Scan for the cell matching the given text and deliver its [X, Y] coordinate at center. 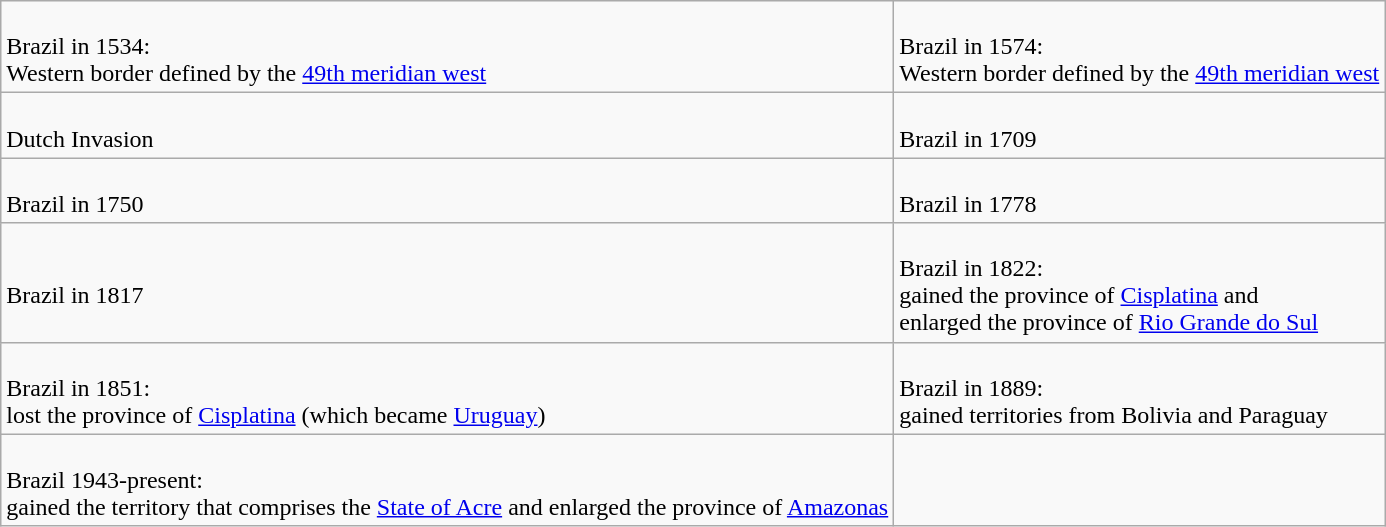
Brazil in 1851:lost the province of Cisplatina (which became Uruguay) [448, 388]
Brazil in 1574:Western border defined by the 49th meridian west [1140, 47]
Brazil in 1822:gained the province of Cisplatina and enlarged the province of Rio Grande do Sul [1140, 282]
Brazil in 1534:Western border defined by the 49th meridian west [448, 47]
Brazil in 1778 [1140, 190]
Brazil in 1709 [1140, 126]
Brazil in 1750 [448, 190]
Brazil in 1817 [448, 282]
Dutch Invasion [448, 126]
Brazil 1943-present:gained the territory that comprises the State of Acre and enlarged the province of Amazonas [448, 480]
Brazil in 1889:gained territories from Bolivia and Paraguay [1140, 388]
